Scan for the cell matching the given text and deliver its (x, y) coordinate at center. 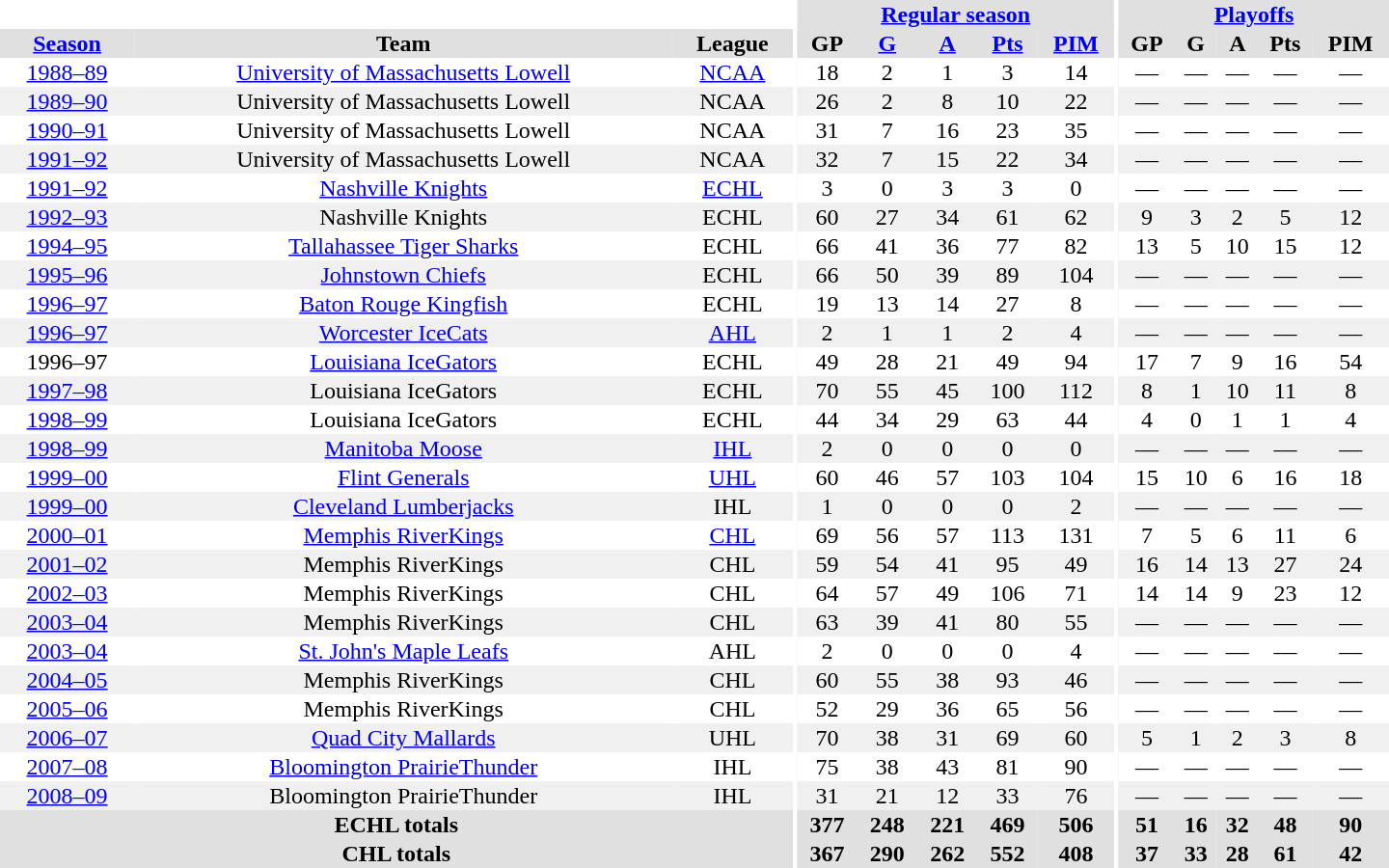
Manitoba Moose (403, 448)
1997–98 (68, 391)
Tallahassee Tiger Sharks (403, 246)
League (732, 43)
43 (947, 767)
45 (947, 391)
106 (1007, 593)
103 (1007, 477)
24 (1350, 564)
37 (1147, 854)
377 (827, 825)
42 (1350, 854)
2004–05 (68, 680)
Baton Rouge Kingfish (403, 304)
Cleveland Lumberjacks (403, 506)
2008–09 (68, 796)
469 (1007, 825)
Worcester IceCats (403, 333)
Quad City Mallards (403, 738)
1988–89 (68, 72)
71 (1076, 593)
64 (827, 593)
1994–95 (68, 246)
CHL totals (395, 854)
93 (1007, 680)
65 (1007, 709)
552 (1007, 854)
131 (1076, 535)
Team (403, 43)
19 (827, 304)
50 (887, 275)
Flint Generals (403, 477)
113 (1007, 535)
262 (947, 854)
Season (68, 43)
94 (1076, 362)
Johnstown Chiefs (403, 275)
506 (1076, 825)
2006–07 (68, 738)
1995–96 (68, 275)
Playoffs (1254, 14)
248 (887, 825)
2007–08 (68, 767)
2001–02 (68, 564)
2002–03 (68, 593)
75 (827, 767)
48 (1285, 825)
ECHL totals (395, 825)
76 (1076, 796)
1990–91 (68, 130)
81 (1007, 767)
51 (1147, 825)
26 (827, 101)
89 (1007, 275)
82 (1076, 246)
St. John's Maple Leafs (403, 651)
408 (1076, 854)
77 (1007, 246)
1992–93 (68, 217)
52 (827, 709)
290 (887, 854)
2000–01 (68, 535)
35 (1076, 130)
221 (947, 825)
59 (827, 564)
Regular season (955, 14)
17 (1147, 362)
62 (1076, 217)
1989–90 (68, 101)
100 (1007, 391)
2005–06 (68, 709)
95 (1007, 564)
112 (1076, 391)
80 (1007, 622)
367 (827, 854)
